Return the (x, y) coordinate for the center point of the cell that contains the specified text.  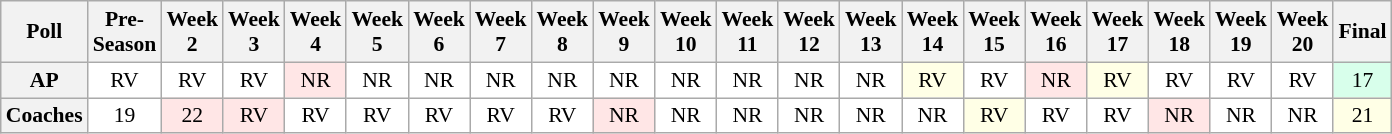
22 (192, 116)
Coaches (44, 116)
Week4 (316, 32)
Week9 (624, 32)
Week14 (933, 32)
Week20 (1303, 32)
Week17 (1118, 32)
Poll (44, 32)
Week16 (1056, 32)
Week11 (748, 32)
Week10 (686, 32)
Week3 (254, 32)
Week2 (192, 32)
Pre-Season (125, 32)
Week15 (994, 32)
Week7 (501, 32)
21 (1362, 116)
Week13 (871, 32)
Final (1362, 32)
Week12 (809, 32)
Week19 (1241, 32)
19 (125, 116)
Week18 (1179, 32)
17 (1362, 80)
Week5 (377, 32)
AP (44, 80)
Week6 (439, 32)
Week8 (562, 32)
